Extract the (x, y) coordinate from the center of the cell holding the provided text.  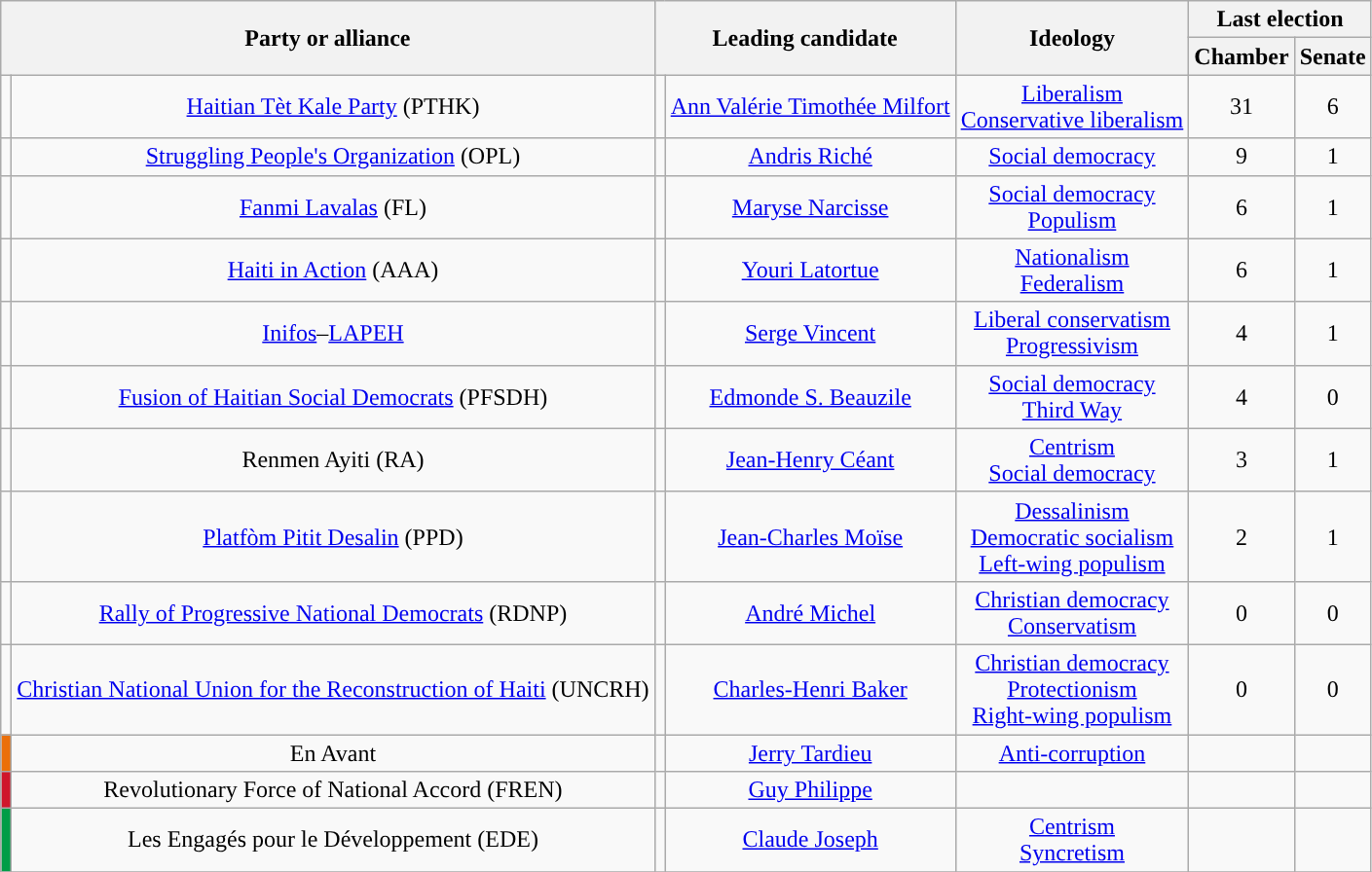
En Avant (333, 752)
9 (1242, 157)
Fusion of Haitian Social Democrats (PFSDH) (333, 397)
Platfòm Pitit Desalin (PPD) (333, 536)
Maryse Narcisse (810, 206)
Haiti in Action (AAA) (333, 271)
Anti-corruption (1072, 752)
Renmen Ayiti (RA) (333, 459)
Inifos–LAPEH (333, 333)
Social democracy (1072, 157)
NationalismFederalism (1072, 271)
Youri Latortue (810, 271)
Last election (1279, 19)
André Michel (810, 613)
Senate (1332, 56)
Serge Vincent (810, 333)
Liberal conservatismProgressivism (1072, 333)
Claude Joseph (810, 841)
Guy Philippe (810, 790)
Jean-Henry Céant (810, 459)
Ann Valérie Timothée Milfort (810, 107)
Leading candidate (804, 38)
Christian democracyProtectionismRight-wing populism (1072, 689)
CentrismSocial democracy (1072, 459)
Social democracyThird Way (1072, 397)
Struggling People's Organization (OPL) (333, 157)
Christian democracyConservatism (1072, 613)
Revolutionary Force of National Accord (FREN) (333, 790)
Edmonde S. Beauzile (810, 397)
31 (1242, 107)
Rally of Progressive National Democrats (RDNP) (333, 613)
LiberalismConservative liberalism (1072, 107)
Haitian Tèt Kale Party (PTHK) (333, 107)
Jerry Tardieu (810, 752)
CentrismSyncretism (1072, 841)
Charles-Henri Baker (810, 689)
Fanmi Lavalas (FL) (333, 206)
3 (1242, 459)
Party or alliance (327, 38)
Les Engagés pour le Développement (EDE) (333, 841)
Ideology (1072, 38)
Andris Riché (810, 157)
Christian National Union for the Reconstruction of Haiti (UNCRH) (333, 689)
Social democracyPopulism (1072, 206)
2 (1242, 536)
Jean-Charles Moïse (810, 536)
DessalinismDemocratic socialismLeft-wing populism (1072, 536)
Chamber (1242, 56)
